Extract the [x, y] coordinate from the center of the cell holding the provided text.  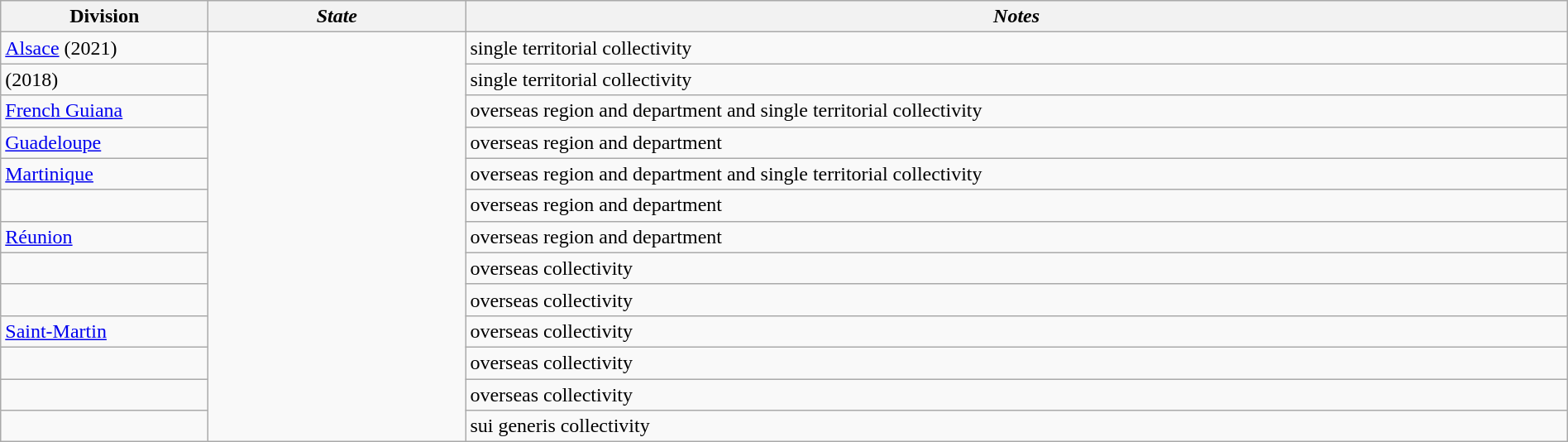
Notes [1016, 17]
French Guiana [104, 111]
Alsace (2021) [104, 48]
State [337, 17]
Martinique [104, 174]
sui generis collectivity [1016, 426]
(2018) [104, 79]
Guadeloupe [104, 142]
Saint-Martin [104, 331]
Réunion [104, 237]
Division [104, 17]
